For the text-containing cell, return its midpoint in [x, y] coordinate format. 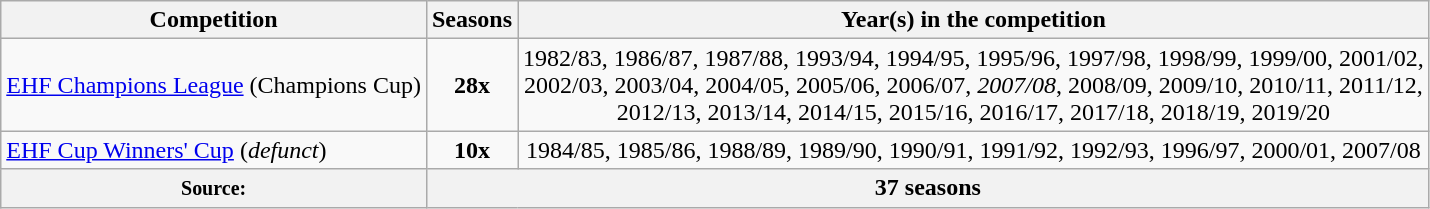
EHF Champions League (Champions Cup) [214, 85]
10x [472, 150]
37 seasons [928, 188]
1984/85, 1985/86, 1988/89, 1989/90, 1990/91, 1991/92, 1992/93, 1996/97, 2000/01, 2007/08 [974, 150]
EHF Cup Winners' Cup (defunct) [214, 150]
Competition [214, 20]
Seasons [472, 20]
28x [472, 85]
Source: [214, 188]
Year(s) in the competition [974, 20]
